Search for the cell housing the specified text and yield its (X, Y) center coordinate. 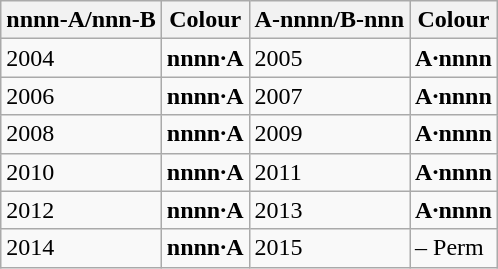
2015 (329, 248)
2005 (329, 58)
2010 (81, 172)
2013 (329, 210)
nnnn-A/nnn-B (81, 20)
A-nnnn/B-nnn (329, 20)
2007 (329, 96)
2011 (329, 172)
– Perm (454, 248)
2009 (329, 134)
2012 (81, 210)
2014 (81, 248)
2004 (81, 58)
2008 (81, 134)
2006 (81, 96)
